Scan for the cell matching the given text and deliver its [X, Y] coordinate at center. 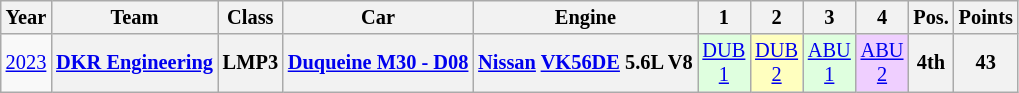
Duqueine M30 - D08 [378, 63]
Pos. [930, 17]
Engine [585, 17]
ABU1 [830, 63]
DUB1 [724, 63]
3 [830, 17]
DKR Engineering [134, 63]
4th [930, 63]
Points [986, 17]
2023 [26, 63]
1 [724, 17]
4 [882, 17]
Team [134, 17]
DUB2 [776, 63]
Nissan VK56DE 5.6L V8 [585, 63]
Class [250, 17]
Car [378, 17]
43 [986, 63]
LMP3 [250, 63]
2 [776, 17]
Year [26, 17]
ABU2 [882, 63]
